For the text-containing cell, return its midpoint in (X, Y) coordinate format. 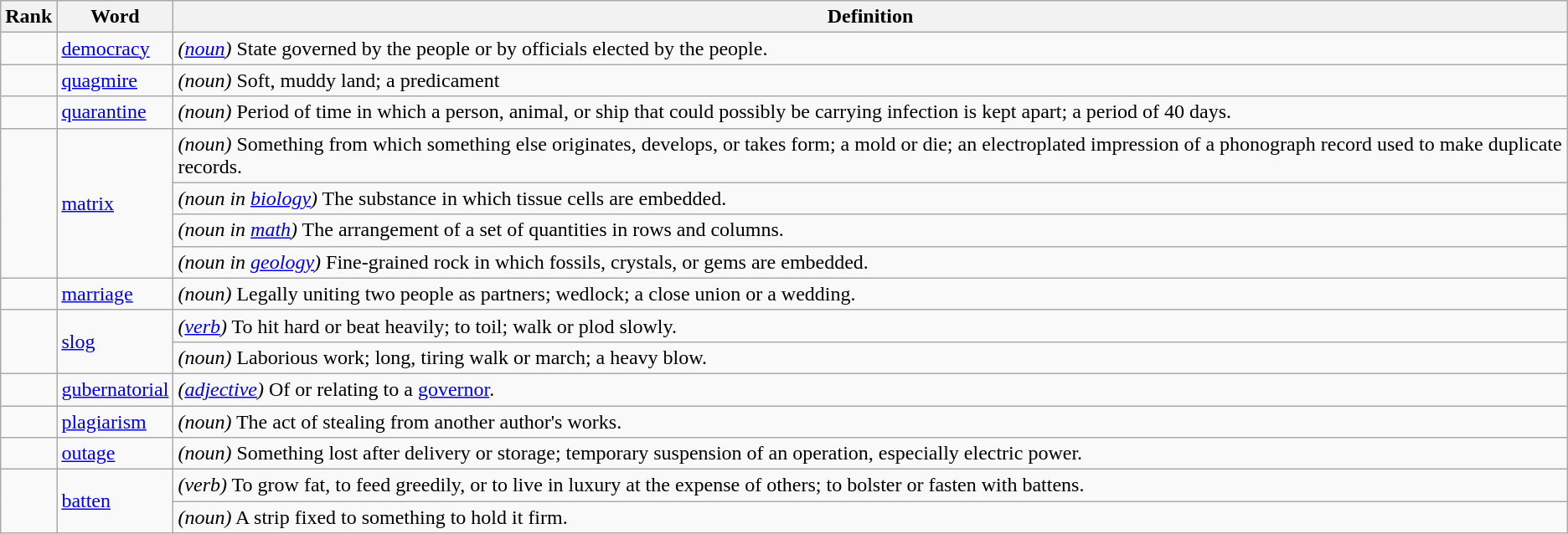
(noun) State governed by the people or by officials elected by the people. (870, 49)
(noun) Something lost after delivery or storage; temporary suspension of an operation, especially electric power. (870, 454)
(noun) Legally uniting two people as partners; wedlock; a close union or a wedding. (870, 294)
(noun) The act of stealing from another author's works. (870, 421)
(adjective) Of or relating to a governor. (870, 389)
gubernatorial (116, 389)
(noun) Soft, muddy land; a predicament (870, 80)
(noun in geology) Fine-grained rock in which fossils, crystals, or gems are embedded. (870, 262)
Definition (870, 17)
democracy (116, 49)
outage (116, 454)
Word (116, 17)
marriage (116, 294)
(noun in biology) The substance in which tissue cells are embedded. (870, 198)
quarantine (116, 112)
(noun) Period of time in which a person, animal, or ship that could possibly be carrying infection is kept apart; a period of 40 days. (870, 112)
batten (116, 501)
(verb) To hit hard or beat heavily; to toil; walk or plod slowly. (870, 326)
(verb) To grow fat, to feed greedily, or to live in luxury at the expense of others; to bolster or fasten with battens. (870, 485)
slog (116, 341)
(noun in math) The arrangement of a set of quantities in rows and columns. (870, 230)
quagmire (116, 80)
(noun) A strip fixed to something to hold it firm. (870, 517)
(noun) Laborious work; long, tiring walk or march; a heavy blow. (870, 357)
matrix (116, 203)
Rank (28, 17)
plagiarism (116, 421)
